Return (x, y) of the center of cell containing provided text 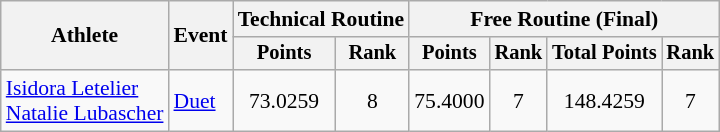
Isidora LetelierNatalie Lubascher (85, 100)
73.0259 (284, 100)
Free Routine (Final) (564, 19)
Athlete (85, 36)
Total Points (604, 54)
75.4000 (449, 100)
Technical Routine (322, 19)
148.4259 (604, 100)
8 (372, 100)
Duet (200, 100)
Event (200, 36)
